Scan for the cell matching the given text and deliver its (x, y) coordinate at center. 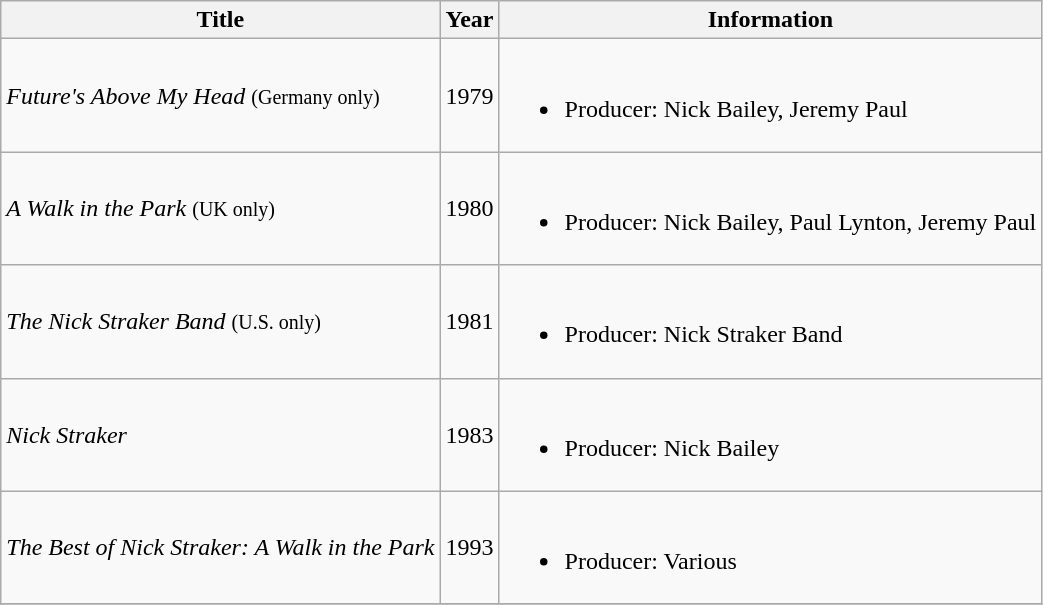
1983 (470, 434)
Producer: Nick Bailey (770, 434)
Producer: Nick Straker Band (770, 322)
Year (470, 20)
1981 (470, 322)
Title (220, 20)
Producer: Nick Bailey, Paul Lynton, Jeremy Paul (770, 208)
Producer: Various (770, 548)
1993 (470, 548)
Information (770, 20)
1979 (470, 96)
Future's Above My Head (Germany only) (220, 96)
Producer: Nick Bailey, Jeremy Paul (770, 96)
1980 (470, 208)
A Walk in the Park (UK only) (220, 208)
Nick Straker (220, 434)
The Nick Straker Band (U.S. only) (220, 322)
The Best of Nick Straker: A Walk in the Park (220, 548)
